Provide the [x, y] coordinate of the cell's center where the given text is located.  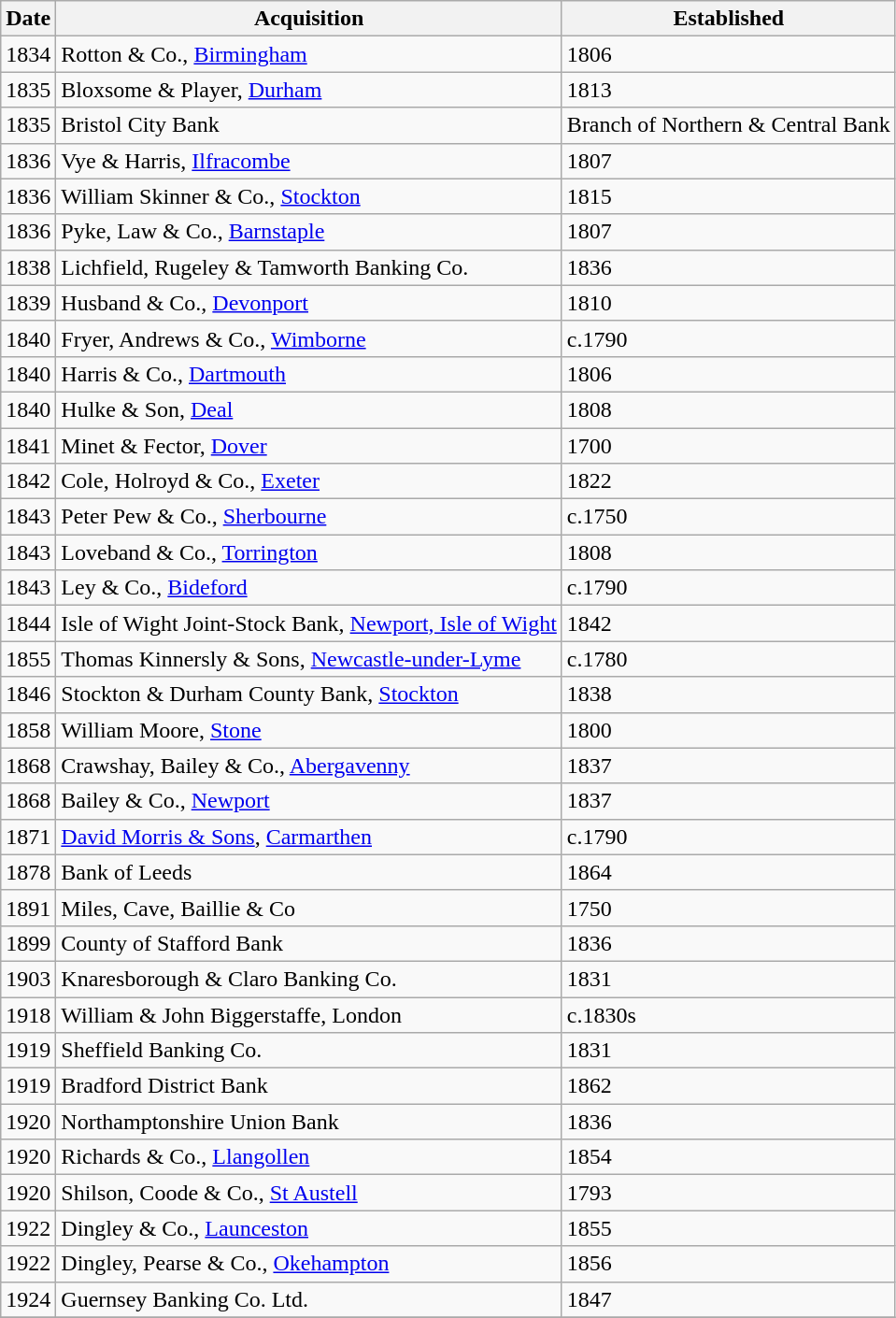
1847 [729, 1299]
Harris & Co., Dartmouth [309, 374]
Fryer, Andrews & Co., Wimborne [309, 338]
1810 [729, 303]
Northamptonshire Union Bank [309, 1122]
Sheffield Banking Co. [309, 1051]
1862 [729, 1086]
Pyke, Law & Co., Barnstaple [309, 232]
1750 [729, 908]
David Morris & Sons, Carmarthen [309, 837]
Acquisition [309, 19]
William Moore, Stone [309, 730]
1858 [28, 730]
County of Stafford Bank [309, 943]
Bailey & Co., Newport [309, 801]
Vye & Harris, Ilfracombe [309, 161]
Peter Pew & Co., Sherbourne [309, 517]
Bloxsome & Player, Durham [309, 90]
William & John Biggerstaffe, London [309, 1014]
Lichfield, Rugeley & Tamworth Banking Co. [309, 267]
1918 [28, 1014]
1700 [729, 446]
1854 [729, 1157]
Knaresborough & Claro Banking Co. [309, 979]
Minet & Fector, Dover [309, 446]
1878 [28, 872]
Dingley, Pearse & Co., Okehampton [309, 1264]
Loveband & Co., Torrington [309, 552]
Thomas Kinnersly & Sons, Newcastle-under-Lyme [309, 659]
1839 [28, 303]
1822 [729, 481]
1815 [729, 196]
Miles, Cave, Baillie & Co [309, 908]
Bristol City Bank [309, 125]
1800 [729, 730]
Established [729, 19]
1844 [28, 623]
1924 [28, 1299]
1899 [28, 943]
1813 [729, 90]
1891 [28, 908]
Shilson, Coode & Co., St Austell [309, 1193]
Guernsey Banking Co. Ltd. [309, 1299]
c.1830s [729, 1014]
1834 [28, 54]
Stockton & Durham County Bank, Stockton [309, 695]
William Skinner & Co., Stockton [309, 196]
Husband & Co., Devonport [309, 303]
1903 [28, 979]
1846 [28, 695]
Bank of Leeds [309, 872]
Cole, Holroyd & Co., Exeter [309, 481]
Isle of Wight Joint-Stock Bank, Newport, Isle of Wight [309, 623]
1841 [28, 446]
c.1780 [729, 659]
Date [28, 19]
Rotton & Co., Birmingham [309, 54]
Crawshay, Bailey & Co., Abergavenny [309, 766]
Bradford District Bank [309, 1086]
c.1750 [729, 517]
Richards & Co., Llangollen [309, 1157]
Hulke & Son, Deal [309, 409]
1856 [729, 1264]
Dingley & Co., Launceston [309, 1228]
1793 [729, 1193]
1864 [729, 872]
Ley & Co., Bideford [309, 588]
1871 [28, 837]
Branch of Northern & Central Bank [729, 125]
